Determine the [X, Y] coordinate at the center of the cell enclosing the given text.  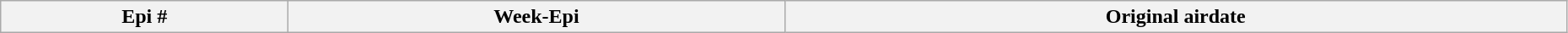
Epi # [145, 17]
Week-Epi [536, 17]
Original airdate [1176, 17]
